Determine the (x, y) coordinate at the center of the cell enclosing the given text.  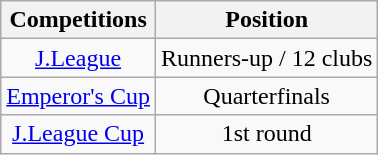
Position (266, 20)
J.League Cup (78, 134)
Quarterfinals (266, 96)
1st round (266, 134)
Emperor's Cup (78, 96)
Runners-up / 12 clubs (266, 58)
Competitions (78, 20)
J.League (78, 58)
